Identify which cell holds the provided text, then report its (x, y) central coordinate. 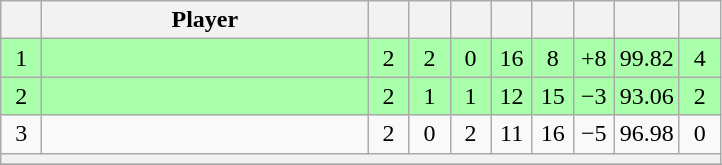
15 (552, 96)
12 (512, 96)
11 (512, 134)
3 (22, 134)
−3 (594, 96)
8 (552, 58)
99.82 (646, 58)
4 (700, 58)
+8 (594, 58)
93.06 (646, 96)
Player (205, 20)
−5 (594, 134)
96.98 (646, 134)
